Extract the (X, Y) coordinate from the center of the cell holding the provided text.  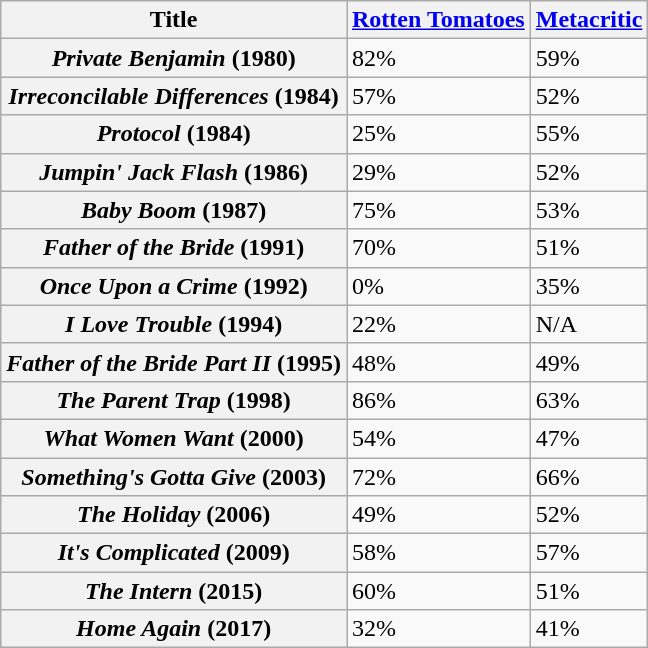
53% (589, 210)
48% (438, 362)
Baby Boom (1987) (174, 210)
29% (438, 172)
66% (589, 477)
Metacritic (589, 20)
55% (589, 134)
32% (438, 629)
60% (438, 591)
58% (438, 553)
Private Benjamin (1980) (174, 58)
63% (589, 400)
I Love Trouble (1994) (174, 324)
75% (438, 210)
Title (174, 20)
47% (589, 438)
59% (589, 58)
86% (438, 400)
25% (438, 134)
0% (438, 286)
The Holiday (2006) (174, 515)
The Parent Trap (1998) (174, 400)
72% (438, 477)
70% (438, 248)
41% (589, 629)
Father of the Bride Part II (1995) (174, 362)
22% (438, 324)
35% (589, 286)
Protocol (1984) (174, 134)
Irreconcilable Differences (1984) (174, 96)
Once Upon a Crime (1992) (174, 286)
54% (438, 438)
Home Again (2017) (174, 629)
Jumpin' Jack Flash (1986) (174, 172)
Rotten Tomatoes (438, 20)
N/A (589, 324)
What Women Want (2000) (174, 438)
82% (438, 58)
Father of the Bride (1991) (174, 248)
It's Complicated (2009) (174, 553)
Something's Gotta Give (2003) (174, 477)
The Intern (2015) (174, 591)
